Return the (X, Y) coordinate for the center point of the cell that contains the specified text.  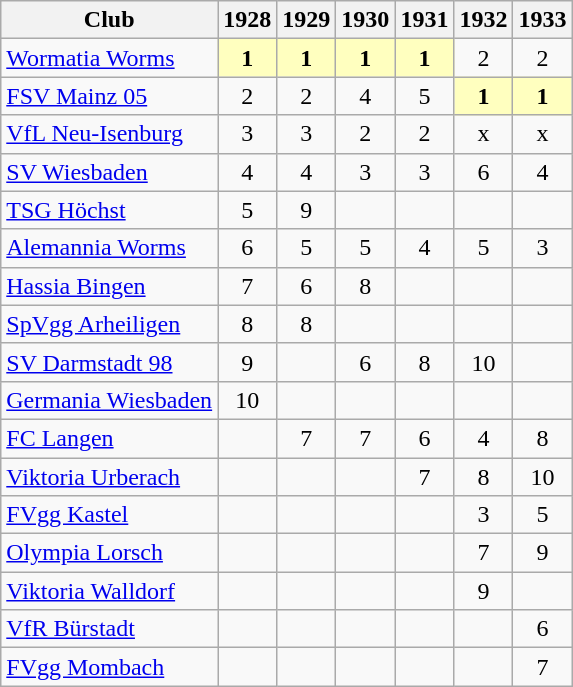
Club (110, 20)
SpVgg Arheiligen (110, 324)
VfR Bürstadt (110, 629)
Viktoria Urberach (110, 477)
Alemannia Worms (110, 248)
FVgg Kastel (110, 515)
1932 (484, 20)
1929 (306, 20)
SV Darmstadt 98 (110, 362)
1931 (424, 20)
Germania Wiesbaden (110, 400)
FC Langen (110, 438)
FSV Mainz 05 (110, 96)
Olympia Lorsch (110, 553)
Viktoria Walldorf (110, 591)
TSG Höchst (110, 210)
SV Wiesbaden (110, 172)
Hassia Bingen (110, 286)
FVgg Mombach (110, 667)
VfL Neu-Isenburg (110, 134)
Wormatia Worms (110, 58)
1930 (366, 20)
1933 (542, 20)
1928 (248, 20)
